Locate the cell with the specified text and output its (X, Y) center coordinate. 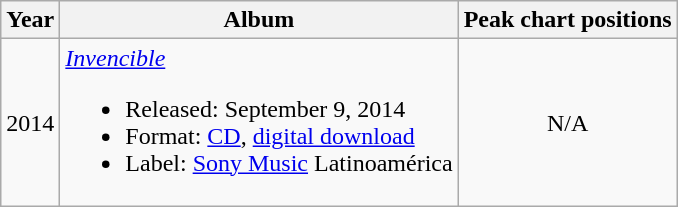
2014 (30, 122)
Album (259, 20)
N/A (568, 122)
Year (30, 20)
Peak chart positions (568, 20)
InvencibleReleased: September 9, 2014Format: CD, digital downloadLabel: Sony Music Latinoamérica (259, 122)
